Search for the cell housing the specified text and yield its [X, Y] center coordinate. 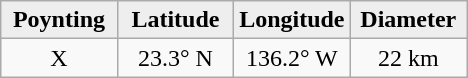
X [59, 58]
Longitude [292, 20]
136.2° W [292, 58]
Latitude [175, 20]
Diameter [408, 20]
Poynting [59, 20]
22 km [408, 58]
23.3° N [175, 58]
